Capture the cell that displays the provided text and extract its [x, y] central coordinate. 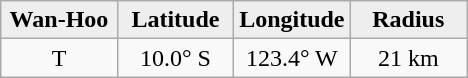
Wan-Hoo [59, 20]
T [59, 58]
Latitude [175, 20]
21 km [408, 58]
10.0° S [175, 58]
Radius [408, 20]
123.4° W [292, 58]
Longitude [292, 20]
